Pinpoint the cell where the given text exists, returning its [X, Y] midpoint coordinate. 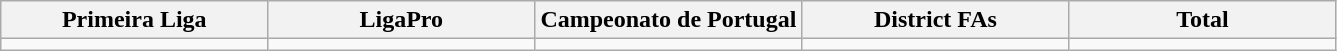
District FAs [936, 20]
Campeonato de Portugal [668, 20]
LigaPro [402, 20]
Primeira Liga [134, 20]
Total [1202, 20]
